Return the [x, y] coordinate for the center point of the cell that contains the specified text.  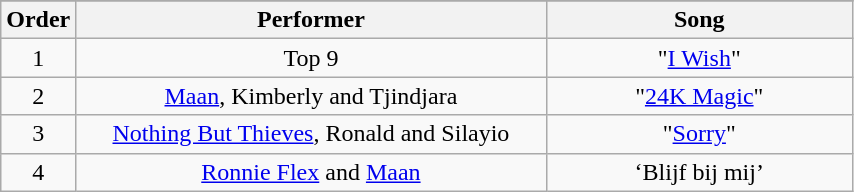
Song [699, 20]
‘Blijf bij mij’ [699, 172]
Maan, Kimberly and Tjindjara [311, 96]
4 [38, 172]
"I Wish" [699, 58]
3 [38, 134]
Ronnie Flex and Maan [311, 172]
Top 9 [311, 58]
Performer [311, 20]
Nothing But Thieves, Ronald and Silayio [311, 134]
"24K Magic" [699, 96]
Order [38, 20]
2 [38, 96]
"Sorry" [699, 134]
1 [38, 58]
